From the cell containing the given text, extract its center point as [x, y] coordinate. 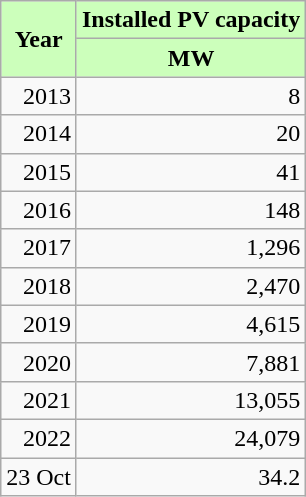
1,296 [190, 248]
2019 [39, 324]
41 [190, 172]
7,881 [190, 362]
8 [190, 96]
20 [190, 134]
148 [190, 210]
2018 [39, 286]
2016 [39, 210]
2020 [39, 362]
MW [190, 58]
2014 [39, 134]
2022 [39, 438]
2017 [39, 248]
24,079 [190, 438]
23 Oct [39, 477]
4,615 [190, 324]
13,055 [190, 400]
2021 [39, 400]
34.2 [190, 477]
2015 [39, 172]
2,470 [190, 286]
Year [39, 39]
Installed PV capacity [190, 20]
2013 [39, 96]
